For the text-containing cell, return its midpoint in (X, Y) coordinate format. 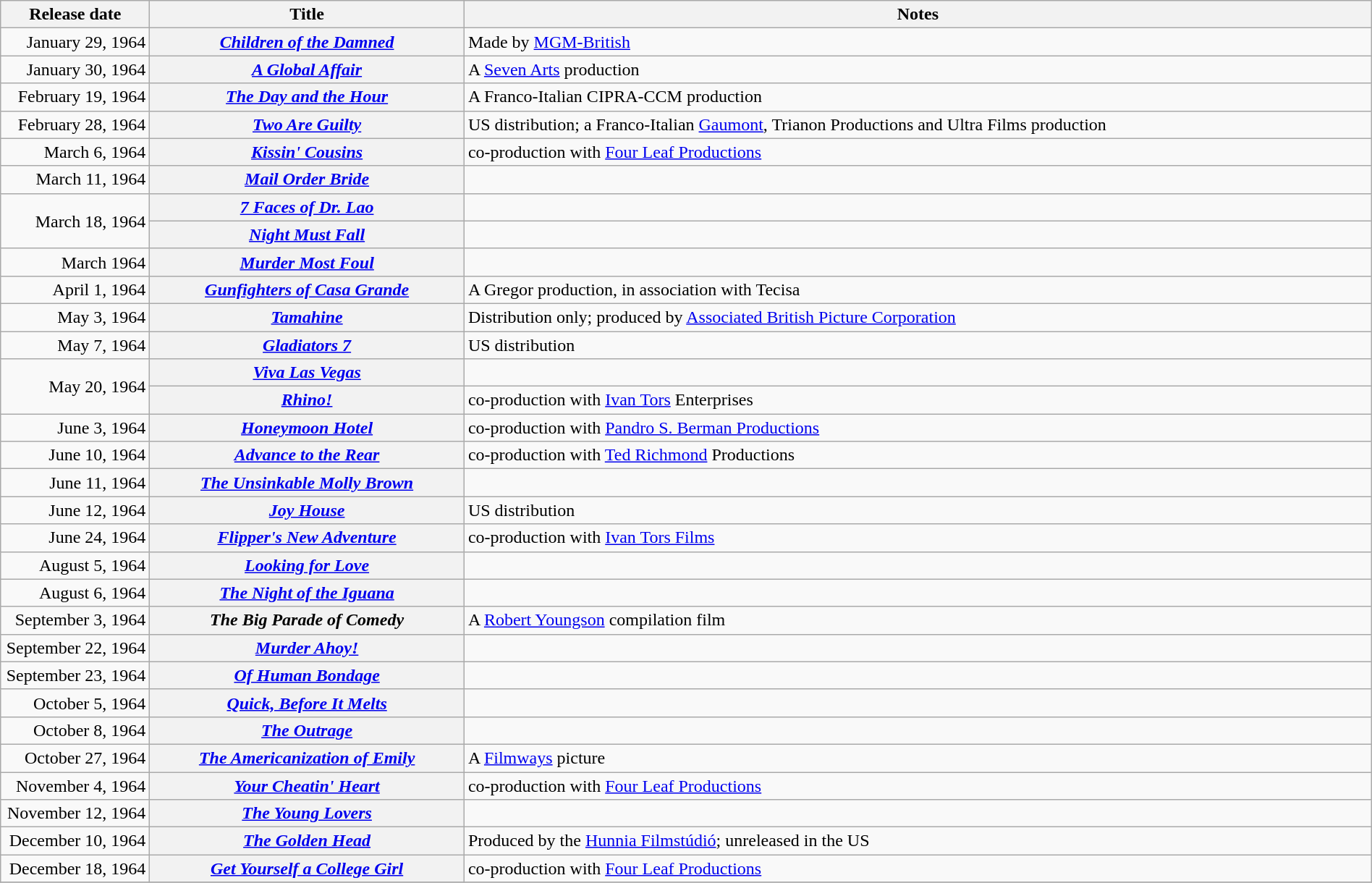
June 10, 1964 (75, 455)
November 12, 1964 (75, 814)
May 7, 1964 (75, 345)
Murder Ahoy! (307, 648)
co-production with Ivan Tors Films (918, 538)
The Golden Head (307, 841)
Mail Order Bride (307, 179)
co-production with Pandro S. Berman Productions (918, 428)
US distribution; a Franco-Italian Gaumont, Trianon Productions and Ultra Films production (918, 124)
7 Faces of Dr. Lao (307, 207)
Rhino! (307, 400)
Gladiators 7 (307, 345)
Title (307, 14)
The Night of the Iguana (307, 593)
The Americanization of Emily (307, 758)
August 6, 1964 (75, 593)
January 30, 1964 (75, 69)
The Young Lovers (307, 814)
March 11, 1964 (75, 179)
Advance to the Rear (307, 455)
co-production with Ted Richmond Productions (918, 455)
A Filmways picture (918, 758)
October 8, 1964 (75, 730)
December 10, 1964 (75, 841)
September 3, 1964 (75, 620)
Quick, Before It Melts (307, 703)
March 1964 (75, 262)
May 3, 1964 (75, 317)
A Gregor production, in association with Tecisa (918, 290)
October 5, 1964 (75, 703)
Get Yourself a College Girl (307, 869)
April 1, 1964 (75, 290)
November 4, 1964 (75, 785)
Flipper's New Adventure (307, 538)
Kissin' Cousins (307, 152)
August 5, 1964 (75, 565)
The Outrage (307, 730)
October 27, 1964 (75, 758)
Your Cheatin' Heart (307, 785)
The Big Parade of Comedy (307, 620)
Distribution only; produced by Associated British Picture Corporation (918, 317)
May 20, 1964 (75, 386)
A Global Affair (307, 69)
co-production with Ivan Tors Enterprises (918, 400)
September 22, 1964 (75, 648)
Night Must Fall (307, 235)
March 18, 1964 (75, 221)
Of Human Bondage (307, 675)
A Seven Arts production (918, 69)
June 11, 1964 (75, 483)
June 3, 1964 (75, 428)
February 28, 1964 (75, 124)
Looking for Love (307, 565)
Joy House (307, 510)
September 23, 1964 (75, 675)
June 12, 1964 (75, 510)
Gunfighters of Casa Grande (307, 290)
Notes (918, 14)
Made by MGM-British (918, 42)
Two Are Guilty (307, 124)
Produced by the Hunnia Filmstúdió; unreleased in the US (918, 841)
Murder Most Foul (307, 262)
Release date (75, 14)
March 6, 1964 (75, 152)
Honeymoon Hotel (307, 428)
Viva Las Vegas (307, 373)
January 29, 1964 (75, 42)
Children of the Damned (307, 42)
December 18, 1964 (75, 869)
February 19, 1964 (75, 97)
A Franco-Italian CIPRA-CCM production (918, 97)
Tamahine (307, 317)
The Unsinkable Molly Brown (307, 483)
The Day and the Hour (307, 97)
June 24, 1964 (75, 538)
A Robert Youngson compilation film (918, 620)
